Search for the cell housing the specified text and yield its (x, y) center coordinate. 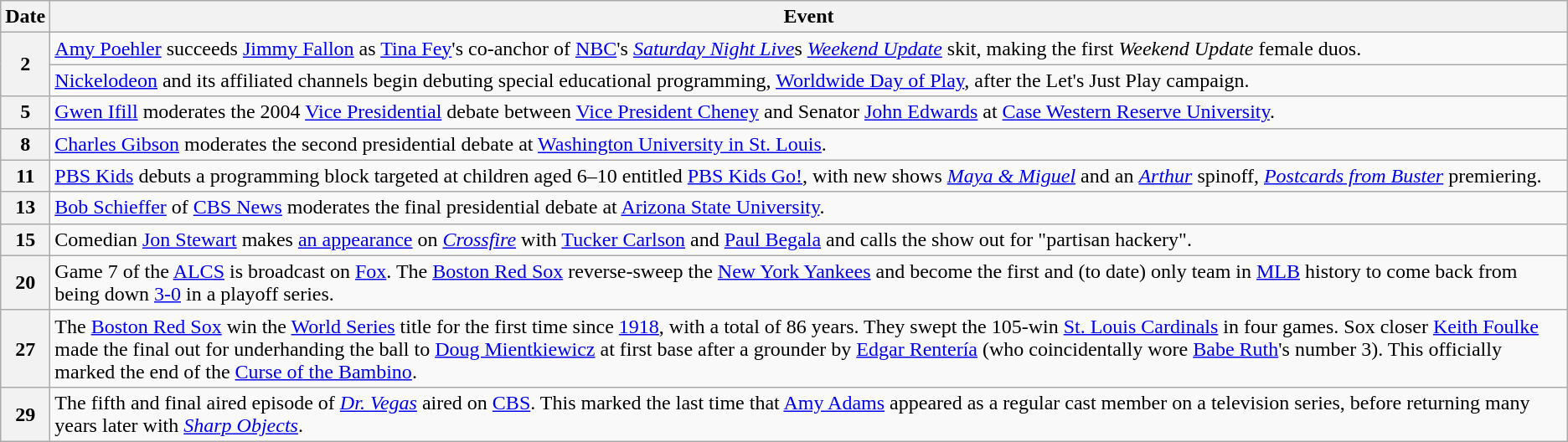
Nickelodeon and its affiliated channels begin debuting special educational programming, Worldwide Day of Play, after the Let's Just Play campaign. (809, 80)
27 (25, 348)
Event (809, 17)
5 (25, 112)
Comedian Jon Stewart makes an appearance on Crossfire with Tucker Carlson and Paul Begala and calls the show out for "partisan hackery". (809, 239)
11 (25, 176)
13 (25, 208)
29 (25, 414)
15 (25, 239)
Charles Gibson moderates the second presidential debate at Washington University in St. Louis. (809, 144)
Date (25, 17)
Bob Schieffer of CBS News moderates the final presidential debate at Arizona State University. (809, 208)
Gwen Ifill moderates the 2004 Vice Presidential debate between Vice President Cheney and Senator John Edwards at Case Western Reserve University. (809, 112)
20 (25, 283)
2 (25, 64)
8 (25, 144)
